Provide the (x, y) coordinate of the cell's center where the given text is located.  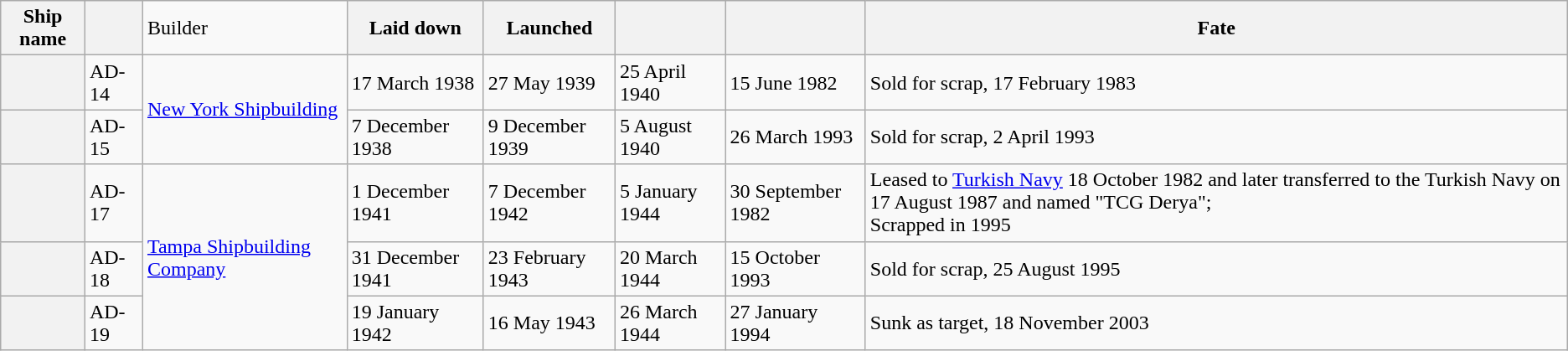
5 August 1940 (670, 137)
19 January 1942 (415, 323)
7 December 1938 (415, 137)
Leased to Turkish Navy 18 October 1982 and later transferred to the Turkish Navy on 17 August 1987 and named "TCG Derya";Scrapped in 1995 (1216, 203)
AD-14 (114, 82)
AD-18 (114, 268)
Fate (1216, 28)
AD-19 (114, 323)
7 December 1942 (549, 203)
16 May 1943 (549, 323)
15 June 1982 (796, 82)
25 April 1940 (670, 82)
1 December 1941 (415, 203)
Sold for scrap, 17 February 1983 (1216, 82)
9 December 1939 (549, 137)
27 May 1939 (549, 82)
26 March 1944 (670, 323)
26 March 1993 (796, 137)
15 October 1993 (796, 268)
20 March 1944 (670, 268)
New York Shipbuilding (245, 110)
Launched (549, 28)
Sold for scrap, 2 April 1993 (1216, 137)
AD-15 (114, 137)
Builder (245, 28)
AD-17 (114, 203)
23 February 1943 (549, 268)
Tampa Shipbuilding Company (245, 257)
17 March 1938 (415, 82)
27 January 1994 (796, 323)
30 September 1982 (796, 203)
Laid down (415, 28)
Sunk as target, 18 November 2003 (1216, 323)
Sold for scrap, 25 August 1995 (1216, 268)
31 December 1941 (415, 268)
Ship name (44, 28)
5 January 1944 (670, 203)
